Output the (X, Y) coordinate of the center of the cell containing the given text.  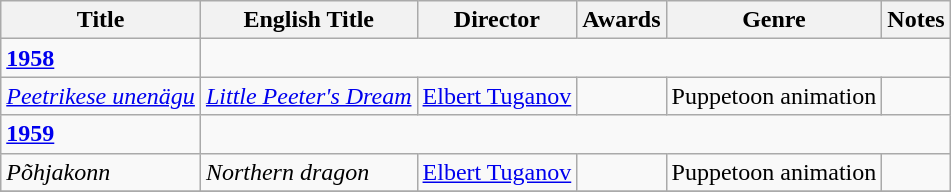
English Title (308, 20)
Põhjakonn (101, 172)
1958 (101, 58)
Little Peeter's Dream (308, 96)
Northern dragon (308, 172)
1959 (101, 134)
Genre (774, 20)
Notes (916, 20)
Awards (622, 20)
Director (497, 20)
Title (101, 20)
Peetrikese unenägu (101, 96)
